Find where the given text appears and provide that cell's center as [X, Y] coordinate. 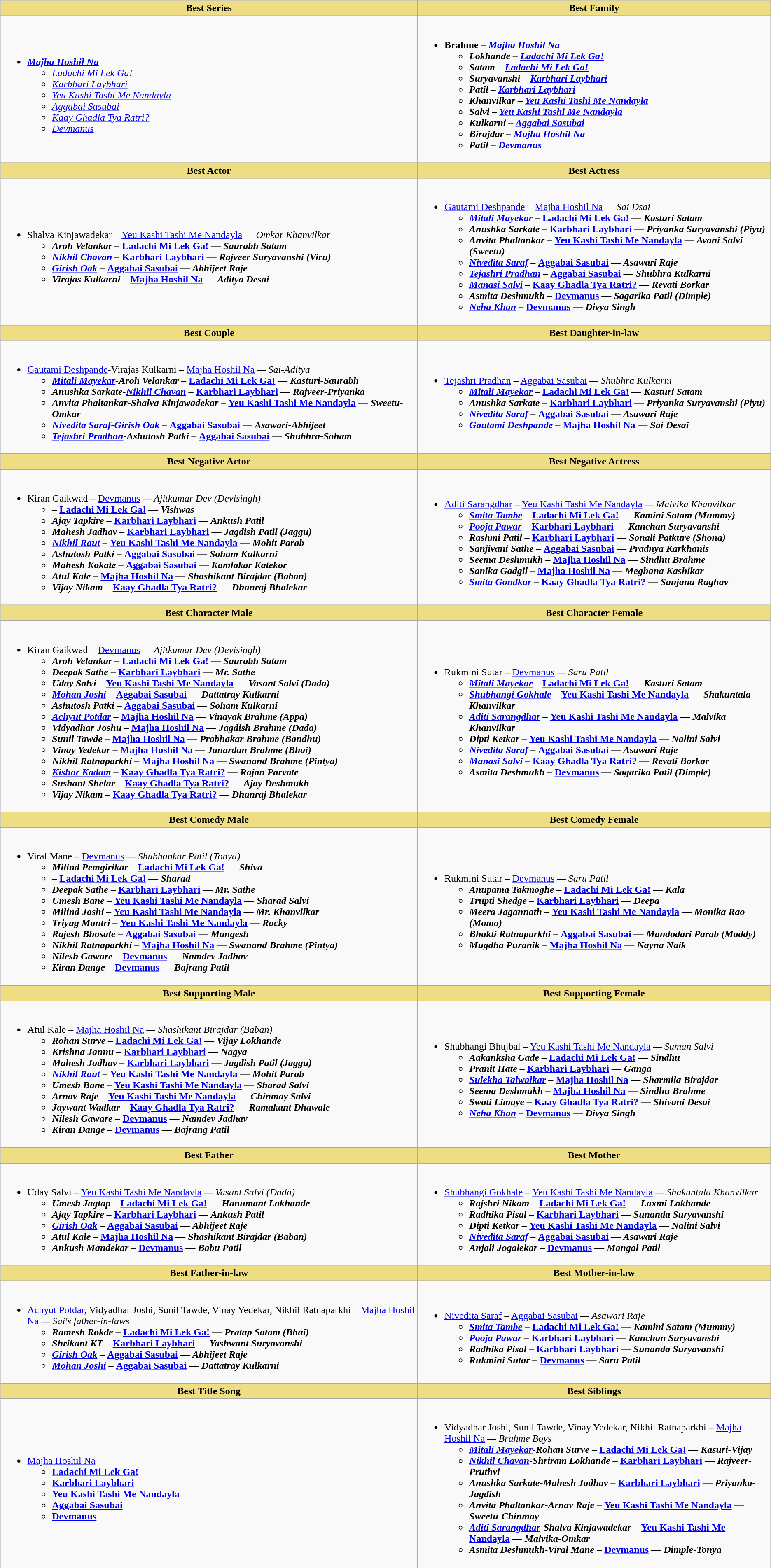
Best Actor [209, 170]
Best Supporting Male [209, 993]
Best Mother [594, 1155]
Majha Hoshil NaLadachi Mi Lek Ga!Karbhari LaybhariYeu Kashi Tashi Me NandaylaAggabai SasubaiDevmanus [209, 1483]
Best Family [594, 8]
Best Negative Actor [209, 462]
Best Negative Actress [594, 462]
Best Actress [594, 170]
Best Daughter-in-law [594, 333]
Best Character Female [594, 613]
Best Character Male [209, 613]
Best Siblings [594, 1391]
Best Father [209, 1155]
Best Title Song [209, 1391]
Best Series [209, 8]
Best Father-in-law [209, 1273]
Best Couple [209, 333]
Majha Hoshil NaLadachi Mi Lek Ga!Karbhari LaybhariYeu Kashi Tashi Me NandaylaAggabai SasubaiKaay Ghadla Tya Ratri?Devmanus [209, 89]
Best Supporting Female [594, 993]
Best Comedy Male [209, 819]
Best Comedy Female [594, 819]
Best Mother-in-law [594, 1273]
